Identify which cell holds the provided text, then report its [X, Y] central coordinate. 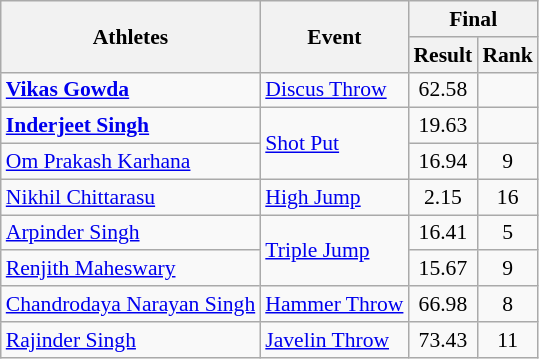
Rajinder Singh [131, 340]
Final [472, 19]
Discus Throw [334, 90]
Hammer Throw [334, 304]
16.94 [442, 162]
5 [508, 233]
15.67 [442, 269]
Inderjeet Singh [131, 126]
Chandrodaya Narayan Singh [131, 304]
High Jump [334, 197]
Renjith Maheswary [131, 269]
Shot Put [334, 144]
11 [508, 340]
Arpinder Singh [131, 233]
19.63 [442, 126]
66.98 [442, 304]
73.43 [442, 340]
62.58 [442, 90]
Om Prakash Karhana [131, 162]
Athletes [131, 36]
Rank [508, 55]
Triple Jump [334, 250]
Javelin Throw [334, 340]
Nikhil Chittarasu [131, 197]
Event [334, 36]
2.15 [442, 197]
16 [508, 197]
16.41 [442, 233]
Vikas Gowda [131, 90]
Result [442, 55]
8 [508, 304]
